Return (X, Y) of the center of cell containing provided text 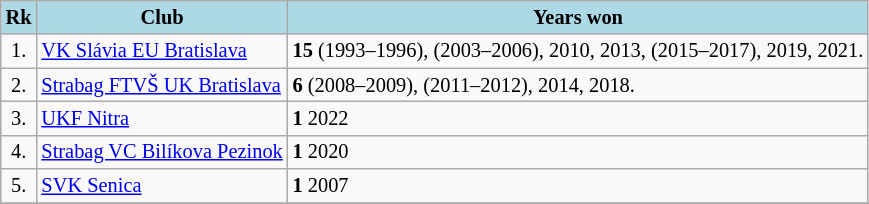
6 (2008–2009), (2011–2012), 2014, 2018. (578, 85)
Years won (578, 17)
UKF Nitra (162, 118)
Rk (19, 17)
15 (1993–1996), (2003–2006), 2010, 2013, (2015–2017), 2019, 2021. (578, 51)
2. (19, 85)
4. (19, 152)
1 2022 (578, 118)
1 2020 (578, 152)
VK Slávia EU Bratislava (162, 51)
Strabag VC Bilíkova Pezinok (162, 152)
1 2007 (578, 186)
SVK Senica (162, 186)
Club (162, 17)
Strabag FTVŠ UK Bratislava (162, 85)
5. (19, 186)
3. (19, 118)
1. (19, 51)
